From the cell containing the given text, extract its center point as (X, Y) coordinate. 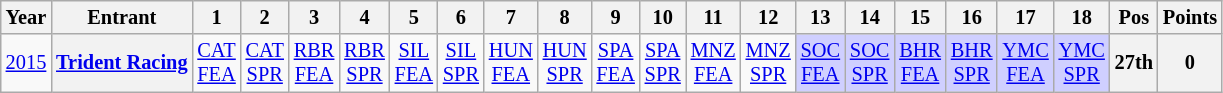
15 (920, 17)
SPAFEA (616, 63)
MNZFEA (714, 63)
CATSPR (265, 63)
RBRFEA (314, 63)
Pos (1134, 17)
BHRSPR (972, 63)
HUNFEA (511, 63)
5 (414, 17)
17 (1025, 17)
10 (663, 17)
7 (511, 17)
BHRFEA (920, 63)
MNZSPR (768, 63)
12 (768, 17)
27th (1134, 63)
0 (1190, 63)
Year (26, 17)
1 (216, 17)
8 (565, 17)
2015 (26, 63)
RBRSPR (364, 63)
SOCFEA (820, 63)
SOCSPR (870, 63)
SILSPR (461, 63)
CATFEA (216, 63)
4 (364, 17)
SILFEA (414, 63)
YMCFEA (1025, 63)
2 (265, 17)
9 (616, 17)
SPASPR (663, 63)
Points (1190, 17)
6 (461, 17)
16 (972, 17)
18 (1082, 17)
YMCSPR (1082, 63)
3 (314, 17)
Entrant (122, 17)
11 (714, 17)
HUNSPR (565, 63)
14 (870, 17)
13 (820, 17)
Trident Racing (122, 63)
